Search for the cell housing the specified text and yield its (X, Y) center coordinate. 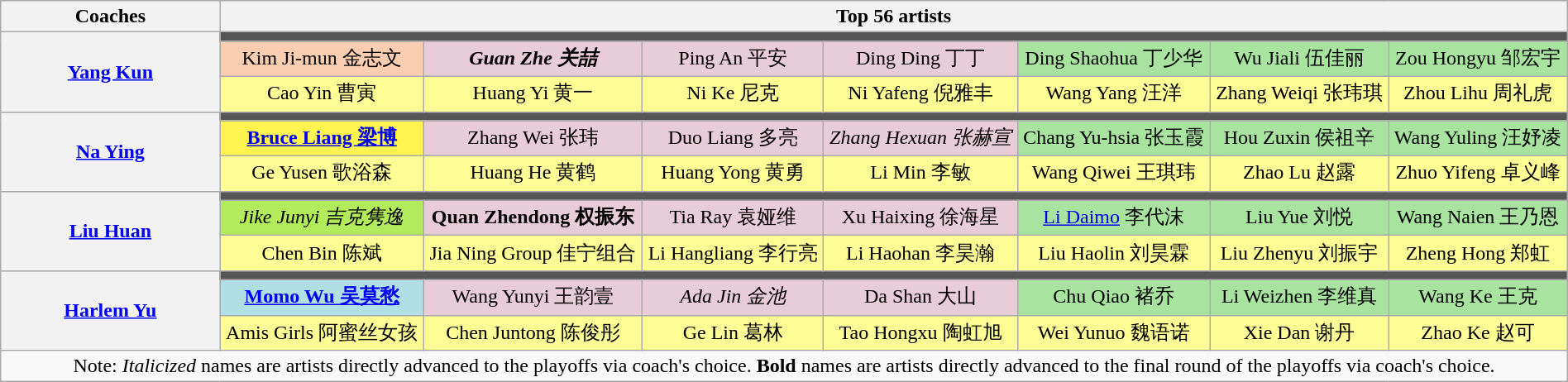
Chu Qiao 褚乔 (1113, 298)
Momo Wu 吴莫愁 (322, 298)
Top 56 artists (893, 17)
Ping An 平安 (733, 60)
Zhang Hexuan 张赫宣 (920, 139)
Zhou Lihu 周礼虎 (1478, 94)
Tia Ray 袁娅维 (733, 218)
Jia Ning Group 佳宁组合 (533, 253)
Wang Ke 王克 (1478, 298)
Xie Dan 谢丹 (1298, 332)
Liu Zhenyu 刘振宇 (1298, 253)
Duo Liang 多亮 (733, 139)
Cao Yin 曹寅 (322, 94)
Wang Naien 王乃恩 (1478, 218)
Guan Zhe 关喆 (533, 60)
Ding Ding 丁丁 (920, 60)
Zhuo Yifeng 卓义峰 (1478, 174)
Liu Yue 刘悦 (1298, 218)
Liu Haolin 刘昊霖 (1113, 253)
Harlem Yu (111, 310)
Li Haohan 李昊瀚 (920, 253)
Wang Yuling 汪妤凌 (1478, 139)
Li Weizhen 李维真 (1298, 298)
Chang Yu-hsia 张玉霞 (1113, 139)
Coaches (111, 17)
Yang Kun (111, 72)
Ada Jin 金池 (733, 298)
Xu Haixing 徐海星 (920, 218)
Wei Yunuo 魏语诺 (1113, 332)
Ge Lin 葛林 (733, 332)
Zhao Lu 赵露 (1298, 174)
Li Daimo 李代沫 (1113, 218)
Zhang Weiqi 张玮琪 (1298, 94)
Zou Hongyu 邹宏宇 (1478, 60)
Zheng Hong 郑虹 (1478, 253)
Wu Jiali 伍佳丽 (1298, 60)
Ding Shaohua 丁少华 (1113, 60)
Quan Zhendong 权振东 (533, 218)
Hou Zuxin 侯祖辛 (1298, 139)
Zhao Ke 赵可 (1478, 332)
Wang Yang 汪洋 (1113, 94)
Amis Girls 阿蜜丝女孩 (322, 332)
Liu Huan (111, 231)
Tao Hongxu 陶虹旭 (920, 332)
Jike Junyi 吉克隽逸 (322, 218)
Na Ying (111, 151)
Da Shan 大山 (920, 298)
Zhang Wei 张玮 (533, 139)
Li Hangliang 李行亮 (733, 253)
Huang Yi 黄一 (533, 94)
Chen Juntong 陈俊彤 (533, 332)
Li Min 李敏 (920, 174)
Huang Yong 黄勇 (733, 174)
Kim Ji-mun 金志文 (322, 60)
Wang Yunyi 王韵壹 (533, 298)
Ni Yafeng 倪雅丰 (920, 94)
Wang Qiwei 王琪玮 (1113, 174)
Ni Ke 尼克 (733, 94)
Ge Yusen 歌浴森 (322, 174)
Huang He 黄鹤 (533, 174)
Chen Bin 陈斌 (322, 253)
Bruce Liang 梁博 (322, 139)
